Provide the [x, y] coordinate of the cell's center where the given text is located.  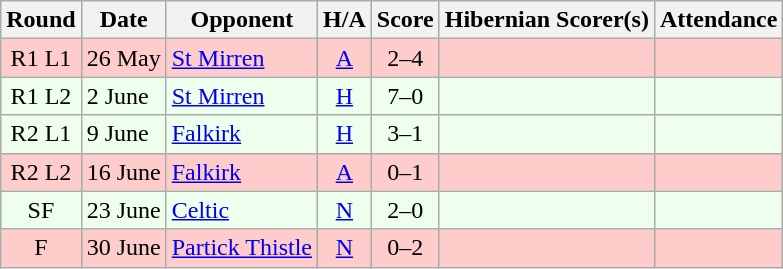
Attendance [718, 20]
R1 L1 [41, 58]
9 June [124, 134]
F [41, 248]
7–0 [405, 96]
26 May [124, 58]
R2 L2 [41, 172]
Date [124, 20]
Opponent [242, 20]
2–4 [405, 58]
0–1 [405, 172]
23 June [124, 210]
R1 L2 [41, 96]
SF [41, 210]
0–2 [405, 248]
16 June [124, 172]
Celtic [242, 210]
3–1 [405, 134]
R2 L1 [41, 134]
30 June [124, 248]
H/A [345, 20]
2–0 [405, 210]
Partick Thistle [242, 248]
Round [41, 20]
Score [405, 20]
2 June [124, 96]
Hibernian Scorer(s) [546, 20]
